Scan for the cell matching the given text and deliver its [X, Y] coordinate at center. 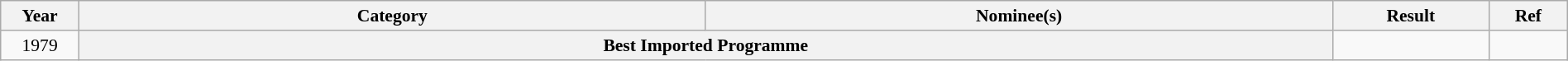
Nominee(s) [1019, 16]
Ref [1528, 16]
Best Imported Programme [705, 45]
1979 [40, 45]
Category [392, 16]
Result [1411, 16]
Year [40, 16]
